Output the (X, Y) coordinate of the center of the cell containing the given text.  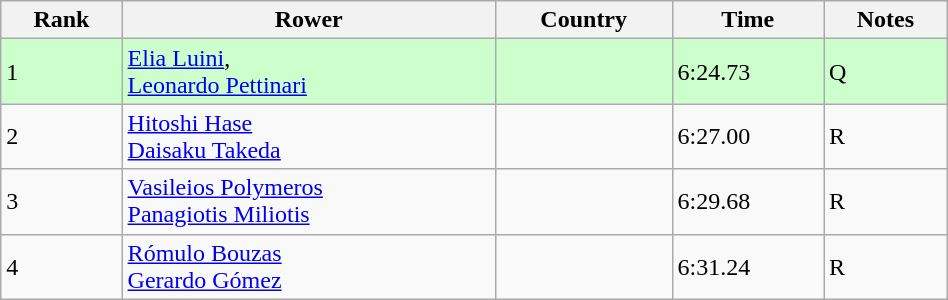
6:29.68 (748, 202)
Country (584, 20)
4 (62, 266)
1 (62, 72)
Rómulo Bouzas Gerardo Gómez (308, 266)
Elia Luini, Leonardo Pettinari (308, 72)
6:31.24 (748, 266)
Rower (308, 20)
6:24.73 (748, 72)
Hitoshi Hase Daisaku Takeda (308, 136)
Rank (62, 20)
Notes (886, 20)
3 (62, 202)
Time (748, 20)
6:27.00 (748, 136)
Q (886, 72)
2 (62, 136)
Vasileios Polymeros Panagiotis Miliotis (308, 202)
